Determine the (X, Y) coordinate at the center of the cell enclosing the given text.  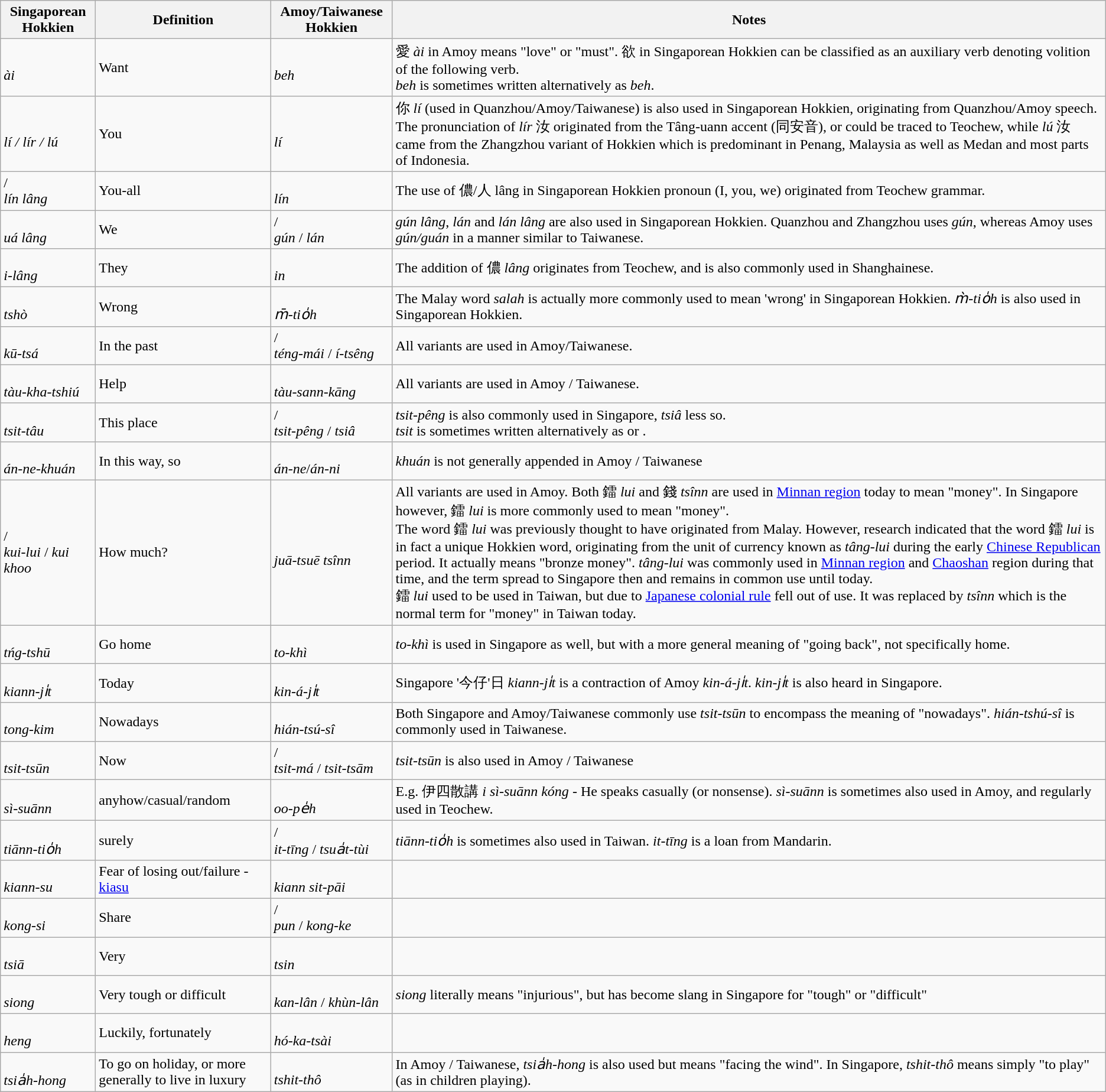
tàu-kha-tshiú (48, 384)
beh (331, 67)
Singapore '今仔'日 kiann-ji̍t is a contraction of Amoy kin-á-ji̍t. kin-ji̍t is also heard in Singapore. (749, 683)
All variants are used in Amoy / Taiwanese. (749, 384)
i-lâng (48, 268)
oo-pe̍h (331, 800)
kiann-su (48, 879)
juā-tsuē tsînn (331, 552)
In this way, so (183, 461)
/ gún / lán (331, 229)
tsin (331, 956)
tsit-tsūn (48, 760)
kan-lân / khùn-lân (331, 995)
kin-á-ji̍t (331, 683)
This place (183, 422)
/ it-tīng / tsua̍t-tùi (331, 840)
The use of 儂/人 lâng in Singaporean Hokkien pronoun (I, you, we) originated from Teochew grammar. (749, 190)
The addition of 儂 lâng originates from Teochew, and is also commonly used in Shanghainese. (749, 268)
lí / lír / lú (48, 134)
/ téng-mái / í-tsêng (331, 345)
hó-ka-tsài (331, 1033)
to-khì is used in Singapore as well, but with a more general meaning of "going back", not specifically home. (749, 644)
tsit-tsūn is also used in Amoy / Taiwanese (749, 760)
in (331, 268)
Now (183, 760)
Help (183, 384)
tsit-pêng is also commonly used in Singapore, tsiâ less so. tsit is sometimes written alternatively as or . (749, 422)
In the past (183, 345)
Go home (183, 644)
Fear of losing out/failure - kiasu (183, 879)
uá lâng (48, 229)
khuán is not generally appended in Amoy / Taiwanese (749, 461)
sì-suānn (48, 800)
Notes (749, 20)
án-ne-khuán (48, 461)
All variants are used in Amoy/Taiwanese. (749, 345)
tong-kim (48, 722)
kiann sit-pāi (331, 879)
kiann-ji̍t (48, 683)
/ tsit-pêng / tsiâ (331, 422)
kū-tsá (48, 345)
/ lín lâng (48, 190)
/ tsit-má / tsit-tsām (331, 760)
lín (331, 190)
The Malay word salah is actually more commonly used to mean 'wrong' in Singaporean Hokkien. m̀-tio̍h is also used in Singaporean Hokkien. (749, 307)
anyhow/casual/random (183, 800)
tshò (48, 307)
siong literally means "injurious", but has become slang in Singapore for "tough" or "difficult" (749, 995)
To go on holiday, or more generally to live in luxury (183, 1072)
heng (48, 1033)
You (183, 134)
Very (183, 956)
Definition (183, 20)
We (183, 229)
surely (183, 840)
ài (48, 67)
tàu-sann-kāng (331, 384)
tsiā (48, 956)
/ kui-lui / kui khoo (48, 552)
lí (331, 134)
Wrong (183, 307)
án-ne/án-ni (331, 461)
tńg-tshū (48, 644)
hián-tsú-sî (331, 722)
Singaporean Hokkien (48, 20)
tsit-tâu (48, 422)
Nowadays (183, 722)
How much? (183, 552)
m̄-tio̍h (331, 307)
to-khì (331, 644)
tsia̍h-hong (48, 1072)
Very tough or difficult (183, 995)
Luckily, fortunately (183, 1033)
tiānn-tio̍h is sometimes also used in Taiwan. it-tīng is a loan from Mandarin. (749, 840)
Amoy/Taiwanese Hokkien (331, 20)
tshit-thô (331, 1072)
They (183, 268)
Both Singapore and Amoy/Taiwanese commonly use tsit-tsūn to encompass the meaning of "nowadays". hián-tshú-sî is commonly used in Taiwanese. (749, 722)
/ pun / kong-ke (331, 917)
You-all (183, 190)
E.g. 伊四散講 i sì-suānn kóng - He speaks casually (or nonsense). sì-suānn is sometimes also used in Amoy, and regularly used in Teochew. (749, 800)
Today (183, 683)
In Amoy / Taiwanese, tsia̍h-hong is also used but means "facing the wind". In Singapore, tshit-thô means simply "to play" (as in children playing). (749, 1072)
kong-si (48, 917)
Share (183, 917)
Want (183, 67)
tiānn-tio̍h (48, 840)
siong (48, 995)
